From the cell containing the given text, extract its center point as [x, y] coordinate. 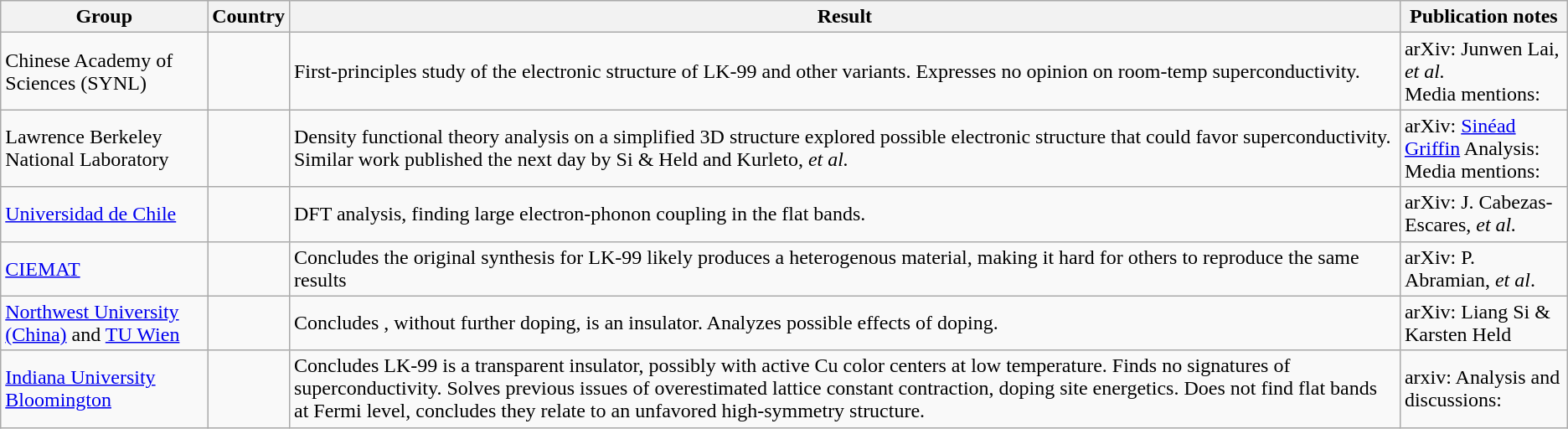
Concludes , without further doping, is an insulator. Analyzes possible effects of doping. [844, 323]
Chinese Academy of Sciences (SYNL) [104, 71]
arXiv: Junwen Lai, et al.Media mentions: [1483, 71]
Country [249, 17]
DFT analysis, finding large electron-phonon coupling in the flat bands. [844, 214]
arXiv: P. Abramian, et al. [1483, 268]
Result [844, 17]
First-principles study of the electronic structure of LK-99 and other variants. Expresses no opinion on room-temp superconductivity. [844, 71]
Group [104, 17]
Concludes the original synthesis for LK-99 likely produces a heterogenous material, making it hard for others to reproduce the same results [844, 268]
arXiv: Liang Si & Karsten Held [1483, 323]
arXiv: Sinéad Griffin Analysis:Media mentions: [1483, 148]
arXiv: J. Cabezas-Escares, et al. [1483, 214]
Universidad de Chile [104, 214]
CIEMAT [104, 268]
Northwest University (China) and TU Wien [104, 323]
Lawrence Berkeley National Laboratory [104, 148]
arxiv: Analysis and discussions: [1483, 389]
Indiana University Bloomington [104, 389]
Publication notes [1483, 17]
